Search for the cell housing the specified text and yield its [X, Y] center coordinate. 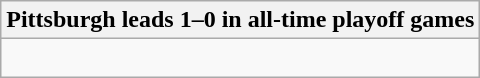
Pittsburgh leads 1–0 in all-time playoff games [240, 20]
